Provide the [X, Y] coordinate of the cell's center where the given text is located.  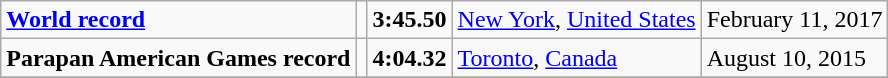
World record [178, 20]
4:04.32 [410, 58]
February 11, 2017 [794, 20]
New York, United States [576, 20]
August 10, 2015 [794, 58]
Parapan American Games record [178, 58]
3:45.50 [410, 20]
Toronto, Canada [576, 58]
